Output the (X, Y) coordinate of the center of the cell containing the given text.  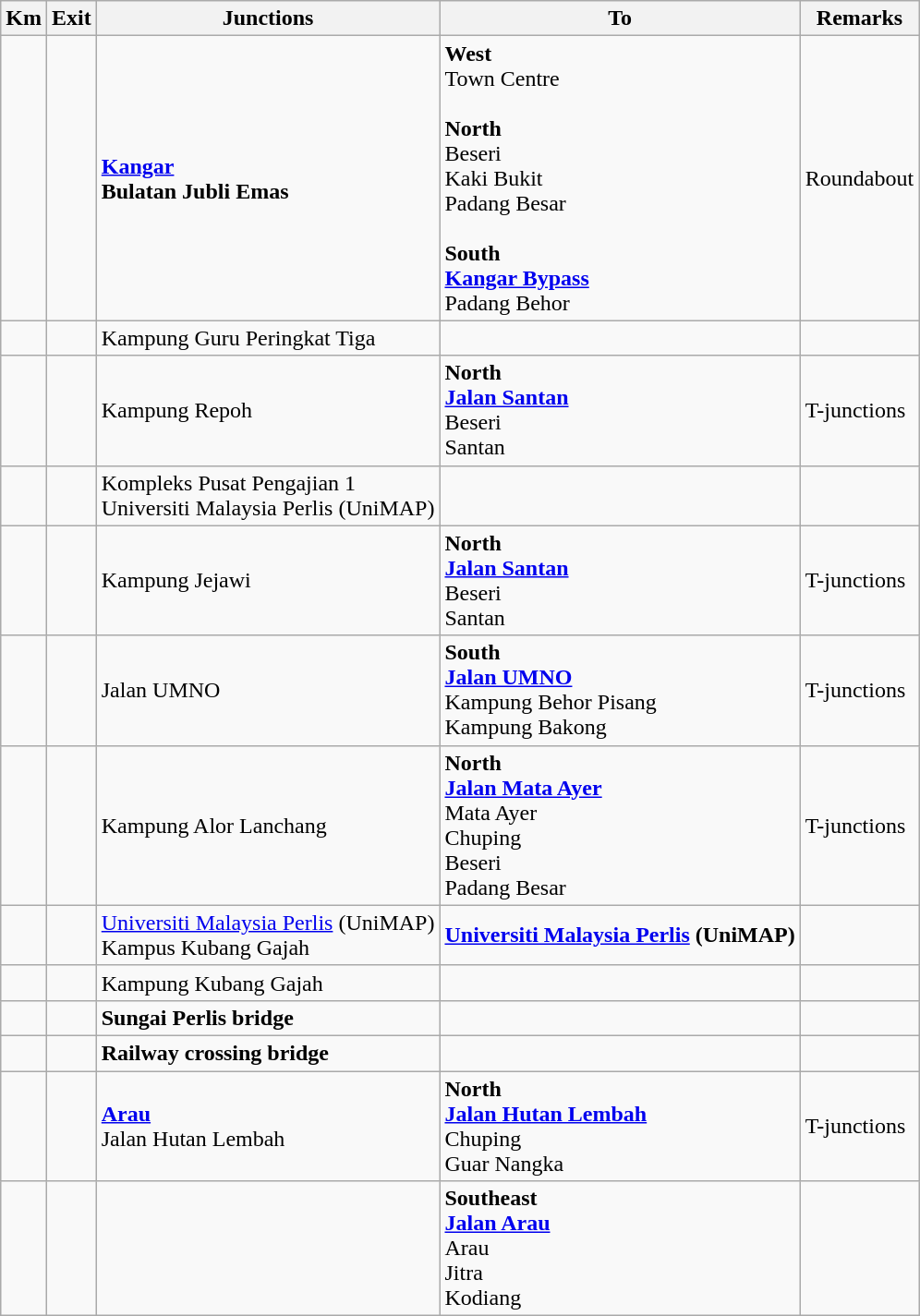
Kampung Guru Peringkat Tiga (268, 338)
Junctions (268, 18)
Universiti Malaysia Perlis (UniMAP) (620, 935)
Railway crossing bridge (268, 1053)
Universiti Malaysia Perlis (UniMAP)Kampus Kubang Gajah (268, 935)
Jalan UMNO (268, 691)
Kampung Jejawi (268, 580)
Kampung Alor Lanchang (268, 826)
Kompleks Pusat Pengajian 1Universiti Malaysia Perlis (UniMAP) (268, 495)
To (620, 18)
Kampung Repoh (268, 410)
Kampung Kubang Gajah (268, 983)
Sungai Perlis bridge (268, 1018)
ArauJalan Hutan Lembah (268, 1127)
North Jalan Mata AyerMata AyerChupingBeseriPadang Besar (620, 826)
KangarBulatan Jubli Emas (268, 178)
Remarks (859, 18)
North Jalan Hutan LembahChupingGuar Nangka (620, 1127)
Exit (71, 18)
Southeast Jalan ArauArauJitraKodiang (620, 1249)
West Town CentreNorth Beseri Kaki Bukit Padang BesarSouth Kangar BypassPadang Behor (620, 178)
Roundabout (859, 178)
South Jalan UMNOKampung Behor PisangKampung Bakong (620, 691)
Km (24, 18)
